Scan for the cell matching the given text and deliver its (x, y) coordinate at center. 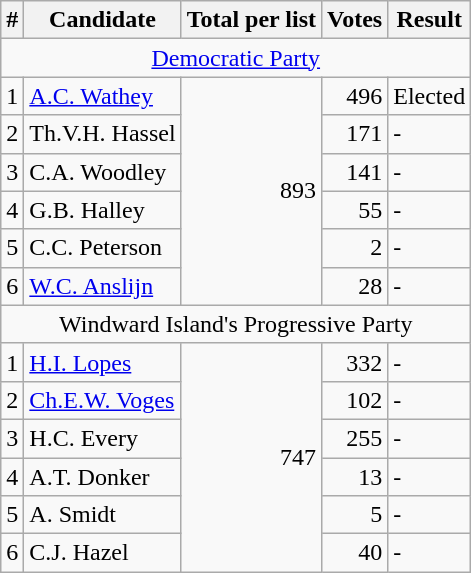
40 (355, 553)
A.T. Donker (102, 477)
C.J. Hazel (102, 553)
55 (355, 210)
G.B. Halley (102, 210)
C.A. Woodley (102, 172)
141 (355, 172)
171 (355, 134)
332 (355, 362)
Ch.E.W. Voges (102, 400)
28 (355, 286)
Democratic Party (236, 58)
Elected (430, 96)
A.C. Wathey (102, 96)
Candidate (102, 20)
W.C. Anslijn (102, 286)
H.C. Every (102, 438)
A. Smidt (102, 515)
# (12, 20)
496 (355, 96)
102 (355, 400)
Total per list (251, 20)
747 (251, 457)
255 (355, 438)
C.C. Peterson (102, 248)
893 (251, 191)
Th.V.H. Hassel (102, 134)
H.I. Lopes (102, 362)
Votes (355, 20)
Result (430, 20)
Windward Island's Progressive Party (236, 324)
13 (355, 477)
